Output the (x, y) coordinate of the center of the cell containing the given text.  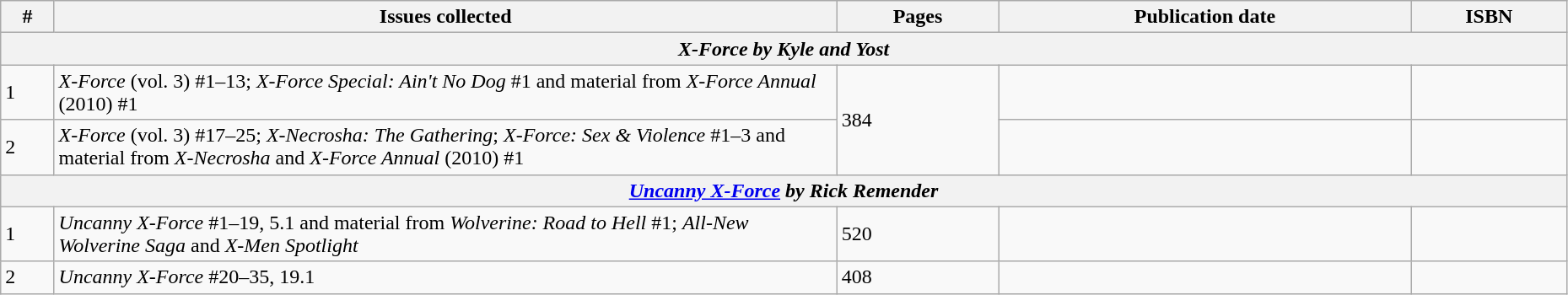
Uncanny X-Force by Rick Remender (784, 190)
520 (918, 234)
Uncanny X-Force #20–35, 19.1 (445, 277)
Pages (918, 17)
X-Force by Kyle and Yost (784, 49)
Publication date (1205, 17)
X-Force (vol. 3) #17–25; X-Necrosha: The Gathering; X-Force: Sex & Violence #1–3 and material from X-Necrosha and X-Force Annual (2010) #1 (445, 147)
ISBN (1489, 17)
X-Force (vol. 3) #1–13; X-Force Special: Ain't No Dog #1 and material from X-Force Annual (2010) #1 (445, 93)
Issues collected (445, 17)
Uncanny X-Force #1–19, 5.1 and material from Wolverine: Road to Hell #1; All-New Wolverine Saga and X-Men Spotlight (445, 234)
408 (918, 277)
# (27, 17)
384 (918, 120)
